Pinpoint the cell where the given text exists, returning its (x, y) midpoint coordinate. 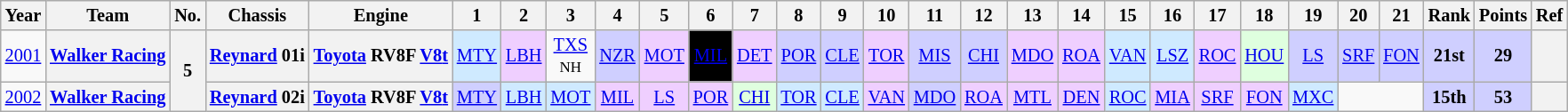
MIS (935, 56)
Ref (1549, 15)
Reynard 02i (258, 97)
17 (1218, 15)
MTL (1033, 97)
DET (754, 56)
6 (711, 15)
8 (798, 15)
2002 (23, 97)
21 (1401, 15)
18 (1264, 15)
11 (935, 15)
MXC (1313, 97)
Year (23, 15)
DEN (1081, 97)
Reynard 01i (258, 56)
LSZ (1172, 56)
1 (476, 15)
Rank (1449, 15)
9 (842, 15)
15 (1128, 15)
16 (1172, 15)
NZR (617, 56)
3 (571, 15)
29 (1503, 56)
20 (1358, 15)
7 (754, 15)
14 (1081, 15)
13 (1033, 15)
Team (108, 15)
Chassis (258, 15)
MIA (1172, 97)
53 (1503, 97)
10 (887, 15)
19 (1313, 15)
TXSNH (571, 56)
Points (1503, 15)
No. (188, 15)
21st (1449, 56)
12 (983, 15)
2 (524, 15)
2001 (23, 56)
Engine (380, 15)
4 (617, 15)
HOU (1264, 56)
15th (1449, 97)
